Pinpoint the cell where the given text exists, returning its (X, Y) midpoint coordinate. 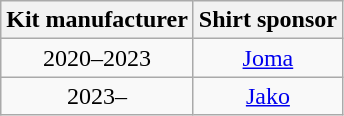
Jako (268, 96)
Shirt sponsor (268, 20)
2020–2023 (98, 58)
Joma (268, 58)
2023– (98, 96)
Kit manufacturer (98, 20)
